Pinpoint the cell where the given text exists, returning its (X, Y) midpoint coordinate. 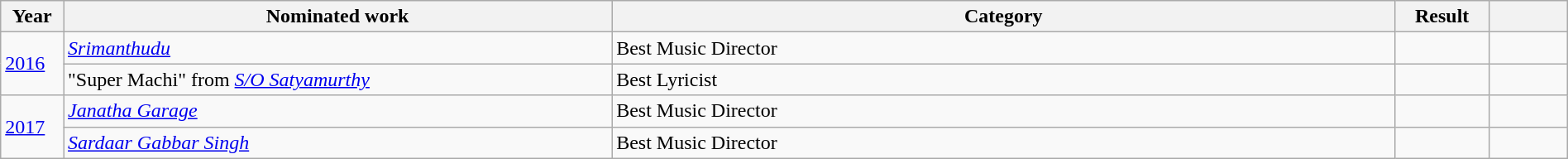
"Super Machi" from S/O Satyamurthy (337, 79)
2017 (32, 127)
Nominated work (337, 17)
Best Lyricist (1004, 79)
Sardaar Gabbar Singh (337, 142)
Janatha Garage (337, 111)
Year (32, 17)
Category (1004, 17)
Result (1442, 17)
Srimanthudu (337, 48)
2016 (32, 64)
